Capture the cell that displays the provided text and extract its [x, y] central coordinate. 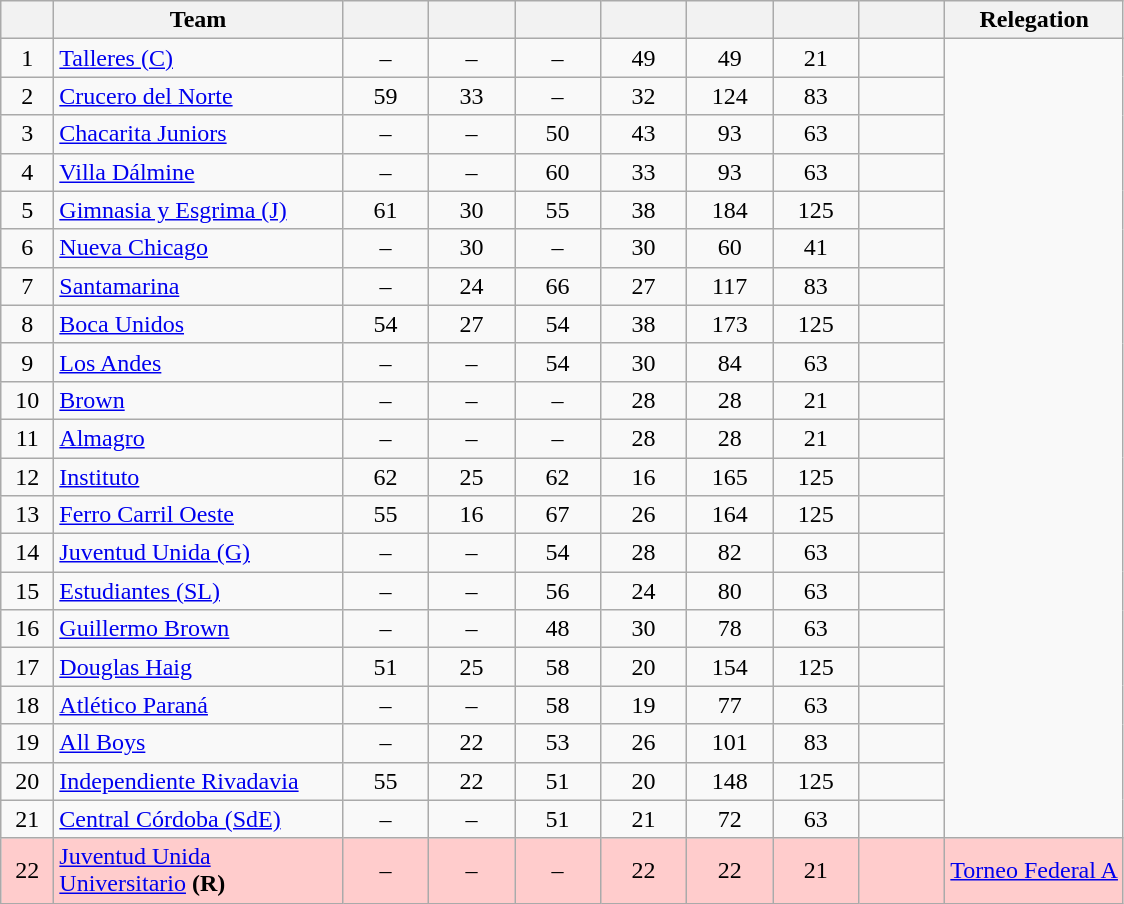
Torneo Federal A [1034, 870]
All Boys [198, 743]
Crucero del Norte [198, 96]
8 [28, 324]
Chacarita Juniors [198, 134]
82 [730, 553]
154 [730, 667]
Team [198, 20]
66 [557, 286]
Brown [198, 400]
84 [730, 362]
9 [28, 362]
56 [557, 591]
Los Andes [198, 362]
61 [385, 210]
Santamarina [198, 286]
48 [557, 629]
80 [730, 591]
Villa Dálmine [198, 172]
41 [816, 248]
5 [28, 210]
Gimnasia y Esgrima (J) [198, 210]
3 [28, 134]
Nueva Chicago [198, 248]
Guillermo Brown [198, 629]
15 [28, 591]
Atlético Paraná [198, 705]
4 [28, 172]
Estudiantes (SL) [198, 591]
32 [644, 96]
17 [28, 667]
Talleres (C) [198, 58]
Ferro Carril Oeste [198, 515]
18 [28, 705]
Instituto [198, 477]
173 [730, 324]
43 [644, 134]
7 [28, 286]
165 [730, 477]
12 [28, 477]
Relegation [1034, 20]
148 [730, 781]
Douglas Haig [198, 667]
72 [730, 819]
Boca Unidos [198, 324]
14 [28, 553]
10 [28, 400]
78 [730, 629]
59 [385, 96]
1 [28, 58]
Central Córdoba (SdE) [198, 819]
2 [28, 96]
Independiente Rivadavia [198, 781]
164 [730, 515]
77 [730, 705]
184 [730, 210]
13 [28, 515]
Juventud Unida (G) [198, 553]
50 [557, 134]
Juventud Unida Universitario (R) [198, 870]
11 [28, 438]
117 [730, 286]
101 [730, 743]
6 [28, 248]
Almagro [198, 438]
53 [557, 743]
67 [557, 515]
124 [730, 96]
